Find where the given text appears and provide that cell's center as (x, y) coordinate. 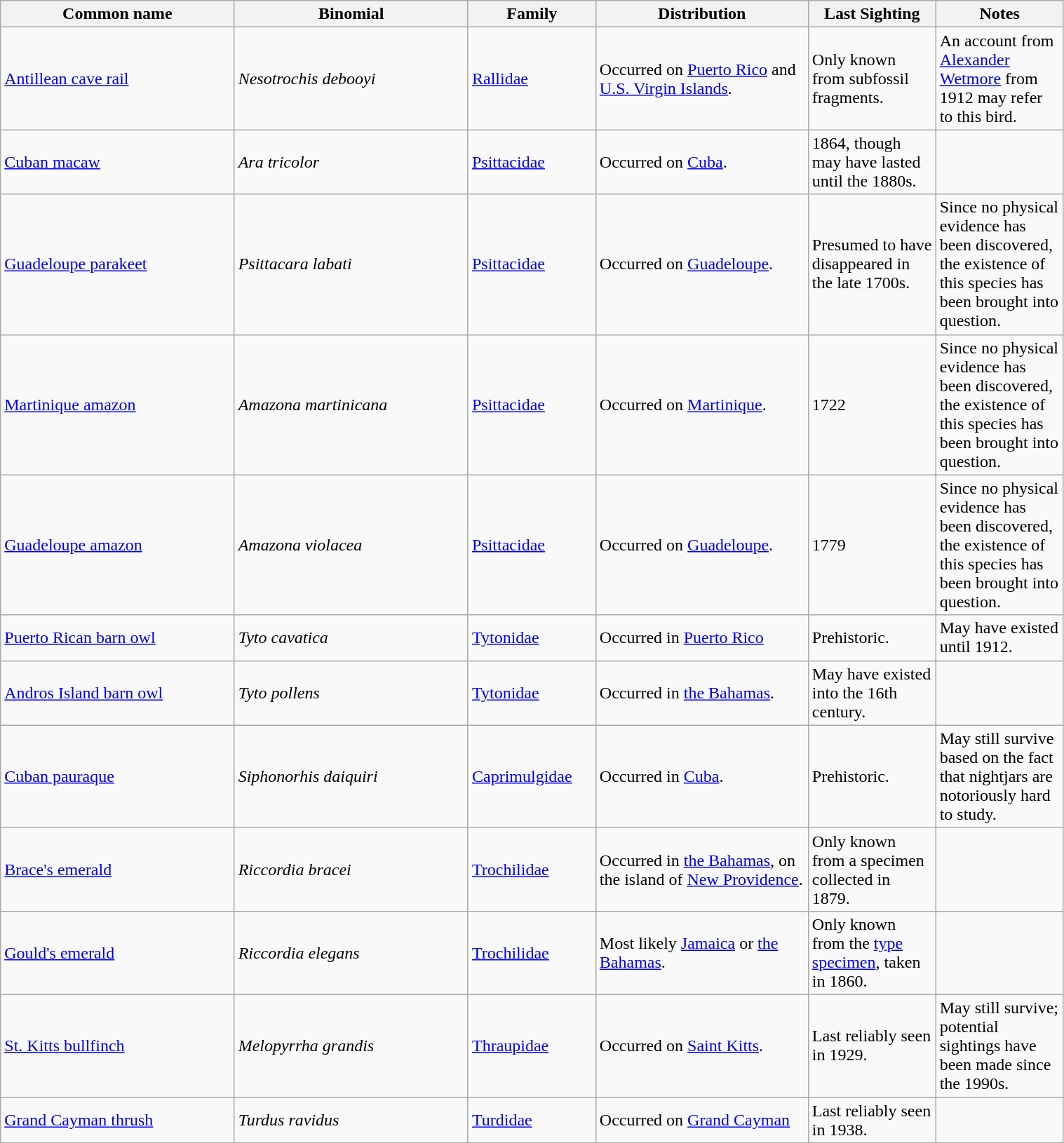
Riccordia bracei (351, 870)
1779 (872, 545)
Turdus ravidus (351, 1119)
Antillean cave rail (118, 79)
Brace's emerald (118, 870)
Nesotrochis debooyi (351, 79)
Rallidae (532, 79)
Grand Cayman thrush (118, 1119)
Tyto cavatica (351, 638)
Distribution (701, 14)
Last reliably seen in 1929. (872, 1046)
Presumed to have disappeared in the late 1700s. (872, 264)
May have existed until 1912. (999, 638)
Martinique amazon (118, 405)
Amazona martinicana (351, 405)
Guadeloupe amazon (118, 545)
Occurred in Cuba. (701, 776)
Last Sighting (872, 14)
Only known from the type specimen, taken in 1860. (872, 952)
St. Kitts bullfinch (118, 1046)
Psittacara labati (351, 264)
Cuban macaw (118, 162)
Occurred on Puerto Rico and U.S. Virgin Islands. (701, 79)
Common name (118, 14)
Guadeloupe parakeet (118, 264)
Caprimulgidae (532, 776)
Occurred in the Bahamas, on the island of New Providence. (701, 870)
Occurred in Puerto Rico (701, 638)
Occurred on Grand Cayman (701, 1119)
Ara tricolor (351, 162)
May still survive based on the fact that nightjars are notoriously hard to study. (999, 776)
May still survive; potential sightings have been made since the 1990s. (999, 1046)
An account from Alexander Wetmore from 1912 may refer to this bird. (999, 79)
Occurred on Cuba. (701, 162)
Tyto pollens (351, 693)
Thraupidae (532, 1046)
Binomial (351, 14)
Only known from a specimen collected in 1879. (872, 870)
Amazona violacea (351, 545)
Notes (999, 14)
Most likely Jamaica or the Bahamas. (701, 952)
Occurred on Saint Kitts. (701, 1046)
Siphonorhis daiquiri (351, 776)
Occurred in the Bahamas. (701, 693)
Puerto Rican barn owl (118, 638)
Cuban pauraque (118, 776)
Turdidae (532, 1119)
Occurred on Martinique. (701, 405)
Riccordia elegans (351, 952)
Andros Island barn owl (118, 693)
Gould's emerald (118, 952)
1864, though may have lasted until the 1880s. (872, 162)
Last reliably seen in 1938. (872, 1119)
Melopyrrha grandis (351, 1046)
1722 (872, 405)
Family (532, 14)
May have existed into the 16th century. (872, 693)
Only known from subfossil fragments. (872, 79)
